Provide the (x, y) coordinate of the cell's center where the given text is located.  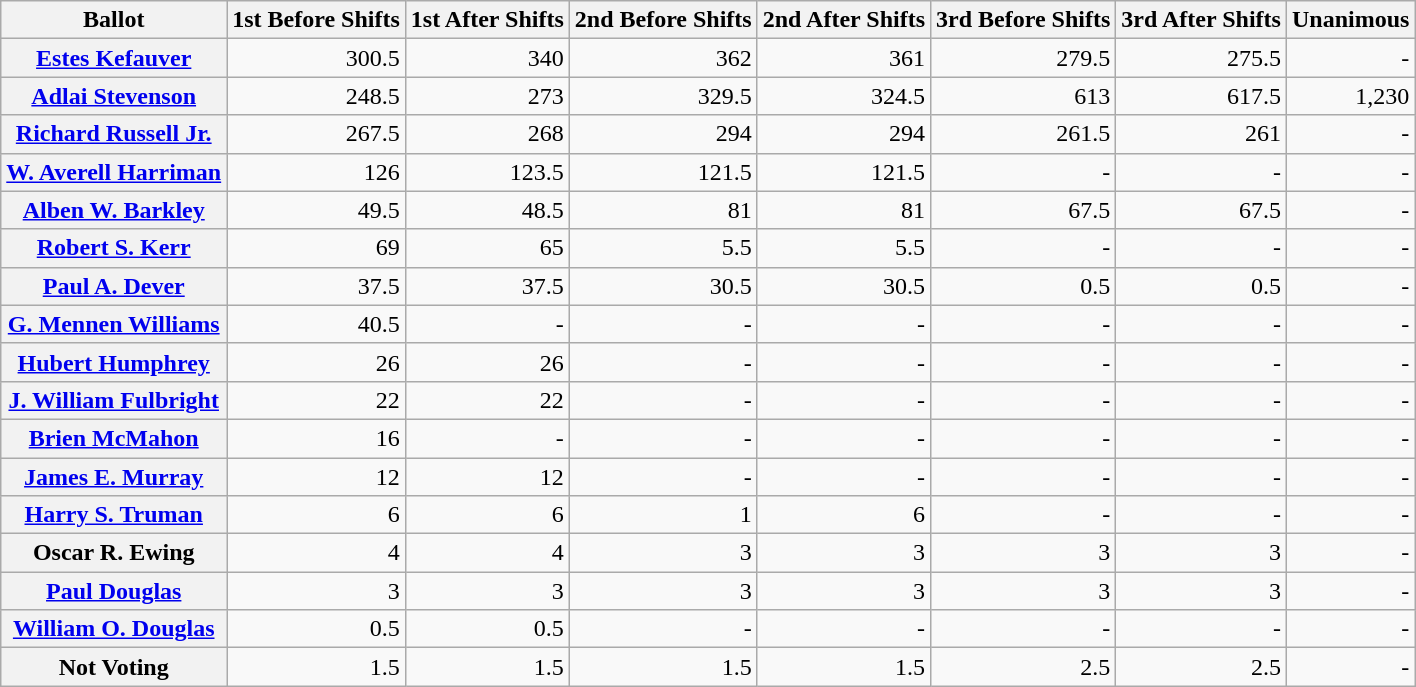
James E. Murray (114, 477)
273 (487, 96)
Oscar R. Ewing (114, 553)
Not Voting (114, 667)
248.5 (316, 96)
1st Before Shifts (316, 20)
Harry S. Truman (114, 515)
J. William Fulbright (114, 400)
Estes Kefauver (114, 58)
361 (844, 58)
Richard Russell Jr. (114, 134)
126 (316, 172)
275.5 (1202, 58)
Robert S. Kerr (114, 248)
1 (663, 515)
300.5 (316, 58)
2nd After Shifts (844, 20)
William O. Douglas (114, 629)
1st After Shifts (487, 20)
Unanimous (1350, 20)
123.5 (487, 172)
40.5 (316, 324)
65 (487, 248)
362 (663, 58)
Adlai Stevenson (114, 96)
16 (316, 438)
1,230 (1350, 96)
261.5 (1024, 134)
324.5 (844, 96)
261 (1202, 134)
268 (487, 134)
Hubert Humphrey (114, 362)
48.5 (487, 210)
340 (487, 58)
2nd Before Shifts (663, 20)
Ballot (114, 20)
329.5 (663, 96)
69 (316, 248)
267.5 (316, 134)
613 (1024, 96)
G. Mennen Williams (114, 324)
Paul A. Dever (114, 286)
Alben W. Barkley (114, 210)
3rd Before Shifts (1024, 20)
279.5 (1024, 58)
3rd After Shifts (1202, 20)
49.5 (316, 210)
Brien McMahon (114, 438)
Paul Douglas (114, 591)
617.5 (1202, 96)
W. Averell Harriman (114, 172)
